Search for the cell housing the specified text and yield its (X, Y) center coordinate. 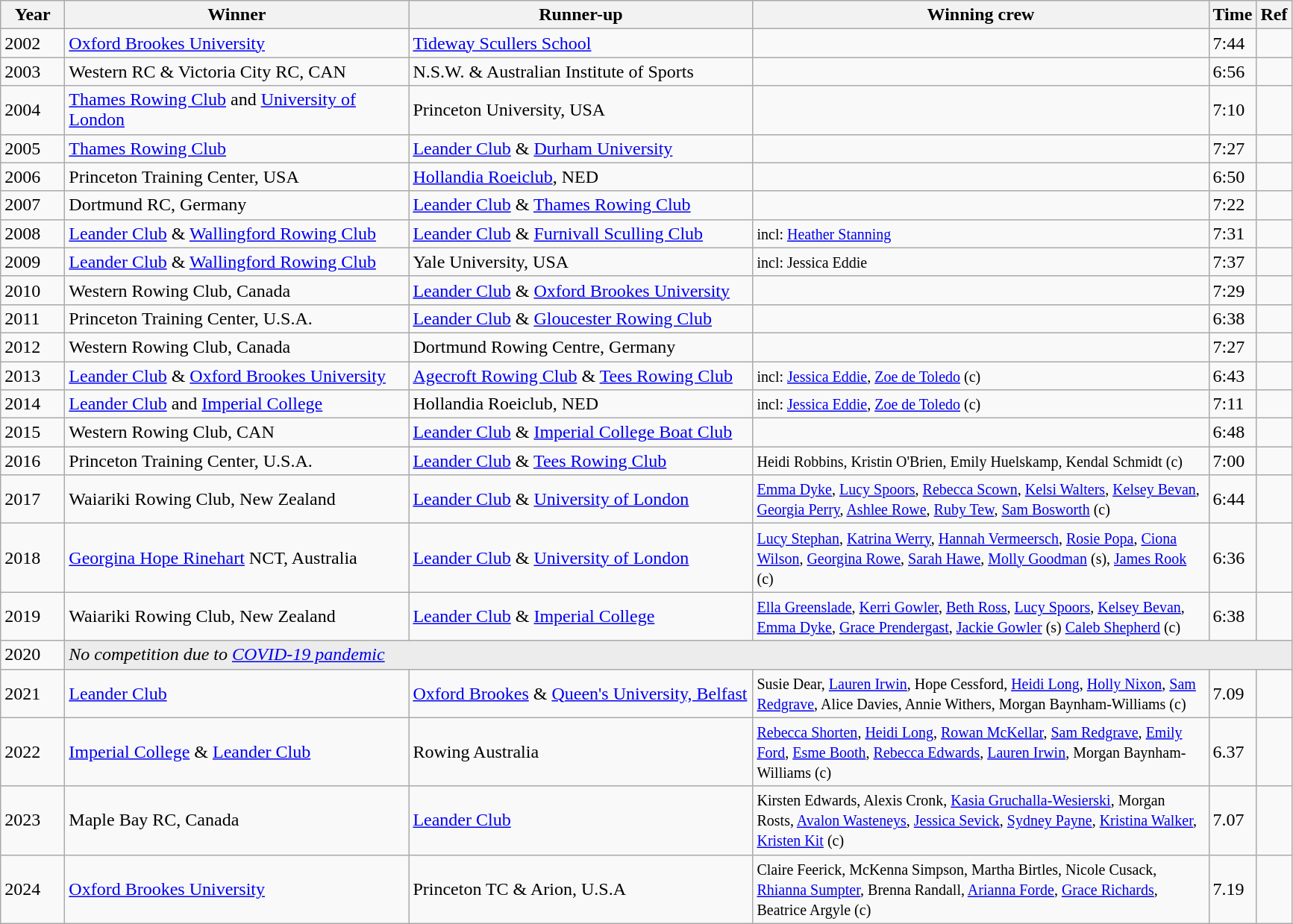
Dortmund Rowing Centre, Germany (580, 347)
7:44 (1233, 43)
Leander Club & Furnivall Sculling Club (580, 233)
Claire Feerick, McKenna Simpson, Martha Birtles, Nicole Cusack, Rhianna Sumpter, Brenna Randall, Arianna Forde, Grace Richards, Beatrice Argyle (c) (980, 889)
Heidi Robbins, Kristin O'Brien, Emily Huelskamp, Kendal Schmidt (c) (980, 461)
6:43 (1233, 375)
Georgina Hope Rinehart NCT, Australia (237, 558)
2007 (33, 205)
Oxford Brookes & Queen's University, Belfast (580, 694)
Agecroft Rowing Club & Tees Rowing Club (580, 375)
Ella Greenslade, Kerri Gowler, Beth Ross, Lucy Spoors, Kelsey Bevan, Emma Dyke, Grace Prendergast, Jackie Gowler (s) Caleb Shepherd (c) (980, 616)
Leander Club & Imperial College (580, 616)
7:29 (1233, 290)
Thames Rowing Club (237, 148)
Rowing Australia (580, 752)
2014 (33, 404)
Runner-up (580, 15)
7.07 (1233, 820)
incl: Heather Stanning (980, 233)
Susie Dear, Lauren Irwin, Hope Cessford, Heidi Long, Holly Nixon, Sam Redgrave, Alice Davies, Annie Withers, Morgan Baynham-Williams (c) (980, 694)
2006 (33, 177)
Leander Club & Gloucester Rowing Club (580, 318)
Winner (237, 15)
Rebecca Shorten, Heidi Long, Rowan McKellar, Sam Redgrave, Emily Ford, Esme Booth, Rebecca Edwards, Lauren Irwin, Morgan Baynham-Williams (c) (980, 752)
2022 (33, 752)
2016 (33, 461)
Princeton Training Center, USA (237, 177)
2010 (33, 290)
Maple Bay RC, Canada (237, 820)
6:56 (1233, 72)
Dortmund RC, Germany (237, 205)
7:11 (1233, 404)
7:31 (1233, 233)
Lucy Stephan, Katrina Werry, Hannah Vermeersch, Rosie Popa, Ciona Wilson, Georgina Rowe, Sarah Hawe, Molly Goodman (s), James Rook (c) (980, 558)
2013 (33, 375)
Ref (1274, 15)
2008 (33, 233)
N.S.W. & Australian Institute of Sports (580, 72)
Winning crew (980, 15)
Emma Dyke, Lucy Spoors, Rebecca Scown, Kelsi Walters, Kelsey Bevan, Georgia Perry, Ashlee Rowe, Ruby Tew, Sam Bosworth (c) (980, 500)
2020 (33, 655)
Tideway Scullers School (580, 43)
7:00 (1233, 461)
No competition due to COVID-19 pandemic (678, 655)
7:10 (1233, 110)
2021 (33, 694)
6:50 (1233, 177)
2024 (33, 889)
incl: Jessica Eddie (980, 262)
2015 (33, 433)
6:48 (1233, 433)
Leander Club & Thames Rowing Club (580, 205)
Western Rowing Club, CAN (237, 433)
Leander Club and Imperial College (237, 404)
2011 (33, 318)
7.19 (1233, 889)
7:22 (1233, 205)
Time (1233, 15)
Princeton TC & Arion, U.S.A (580, 889)
2012 (33, 347)
6:44 (1233, 500)
Leander Club & Imperial College Boat Club (580, 433)
Leander Club & Tees Rowing Club (580, 461)
7:37 (1233, 262)
6:36 (1233, 558)
2019 (33, 616)
2018 (33, 558)
2002 (33, 43)
Leander Club & Durham University (580, 148)
7.09 (1233, 694)
2009 (33, 262)
2017 (33, 500)
Year (33, 15)
Yale University, USA (580, 262)
Western RC & Victoria City RC, CAN (237, 72)
2005 (33, 148)
2023 (33, 820)
2004 (33, 110)
Thames Rowing Club and University of London (237, 110)
6.37 (1233, 752)
Princeton University, USA (580, 110)
2003 (33, 72)
Imperial College & Leander Club (237, 752)
